Capture the cell that displays the provided text and extract its (x, y) central coordinate. 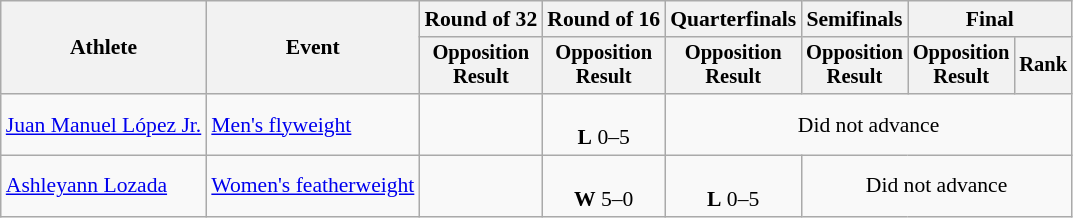
Final (990, 19)
Juan Manuel López Jr. (104, 124)
Rank (1043, 66)
Round of 16 (604, 19)
Men's flyweight (312, 124)
Ashleyann Lozada (104, 186)
Women's featherweight (312, 186)
Event (312, 48)
Round of 32 (480, 19)
Semifinals (854, 19)
Quarterfinals (733, 19)
Athlete (104, 48)
W 5–0 (604, 186)
